Extract the (X, Y) coordinate from the center of the cell holding the provided text.  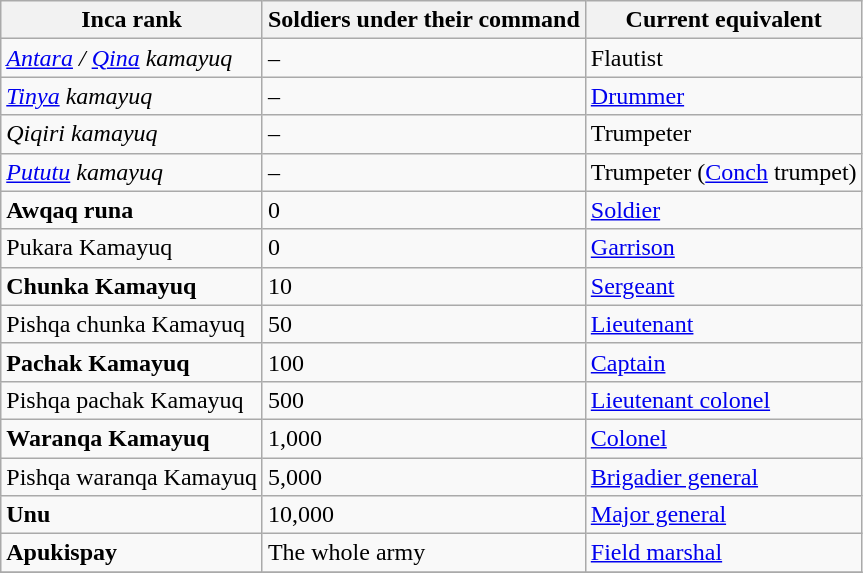
Drummer (724, 96)
Pishqa chunka Kamayuq (132, 324)
10 (424, 286)
5,000 (424, 477)
Waranqa Kamayuq (132, 438)
Soldier (724, 210)
Apukispay (132, 553)
Lieutenant colonel (724, 400)
Soldiers under their command (424, 20)
Chunka Kamayuq (132, 286)
Unu (132, 515)
10,000 (424, 515)
500 (424, 400)
Pututu kamayuq (132, 172)
1,000 (424, 438)
Qiqiri kamayuq (132, 134)
Tinya kamayuq (132, 96)
50 (424, 324)
Garrison (724, 248)
Flautist (724, 58)
Awqaq runa (132, 210)
Current equivalent (724, 20)
Trumpeter (724, 134)
Lieutenant (724, 324)
Trumpeter (Conch trumpet) (724, 172)
100 (424, 362)
Field marshal (724, 553)
The whole army (424, 553)
Inca rank (132, 20)
Antara / Qina kamayuq (132, 58)
Brigadier general (724, 477)
Sergeant (724, 286)
Pishqa pachak Kamayuq (132, 400)
Pishqa waranqa Kamayuq (132, 477)
Pachak Kamayuq (132, 362)
Colonel (724, 438)
Pukara Kamayuq (132, 248)
Major general (724, 515)
Captain (724, 362)
